Locate the cell with the specified text and output its [x, y] center coordinate. 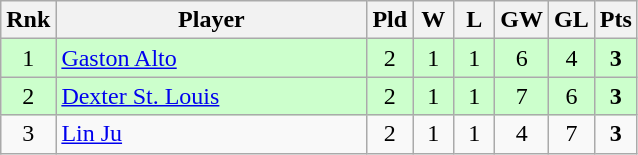
GL [572, 20]
Player [212, 20]
Rnk [28, 20]
W [434, 20]
Pld [390, 20]
Pts [616, 20]
Gaston Alto [212, 58]
L [474, 20]
Dexter St. Louis [212, 96]
Lin Ju [212, 134]
GW [522, 20]
